Search for the cell housing the specified text and yield its (X, Y) center coordinate. 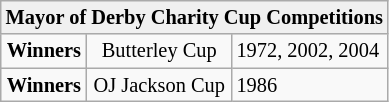
Butterley Cup (160, 51)
1972, 2002, 2004 (310, 51)
Mayor of Derby Charity Cup Competitions (194, 17)
1986 (310, 85)
OJ Jackson Cup (160, 85)
